Search for the cell housing the specified text and yield its [X, Y] center coordinate. 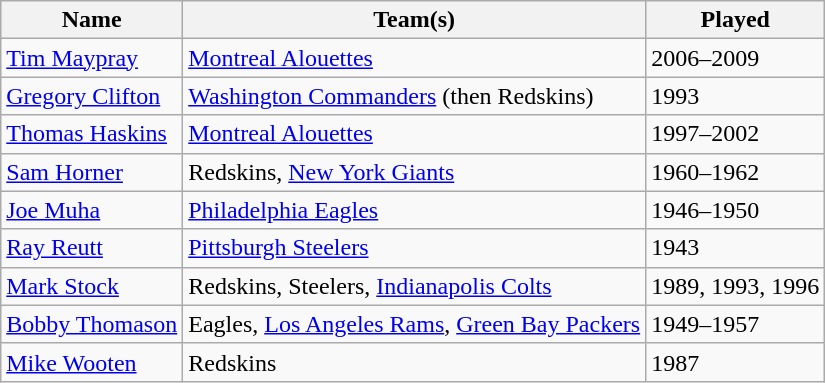
Gregory Clifton [92, 96]
Tim Maypray [92, 58]
Sam Horner [92, 172]
1989, 1993, 1996 [736, 286]
Mike Wooten [92, 362]
1946–1950 [736, 210]
1943 [736, 248]
Washington Commanders (then Redskins) [414, 96]
2006–2009 [736, 58]
Thomas Haskins [92, 134]
Team(s) [414, 20]
1997–2002 [736, 134]
Ray Reutt [92, 248]
Redskins [414, 362]
Eagles, Los Angeles Rams, Green Bay Packers [414, 324]
1949–1957 [736, 324]
Mark Stock [92, 286]
Played [736, 20]
1960–1962 [736, 172]
1993 [736, 96]
Redskins, New York Giants [414, 172]
Bobby Thomason [92, 324]
Pittsburgh Steelers [414, 248]
Redskins, Steelers, Indianapolis Colts [414, 286]
Joe Muha [92, 210]
Philadelphia Eagles [414, 210]
1987 [736, 362]
Name [92, 20]
